Output the [x, y] coordinate of the center of the cell containing the given text.  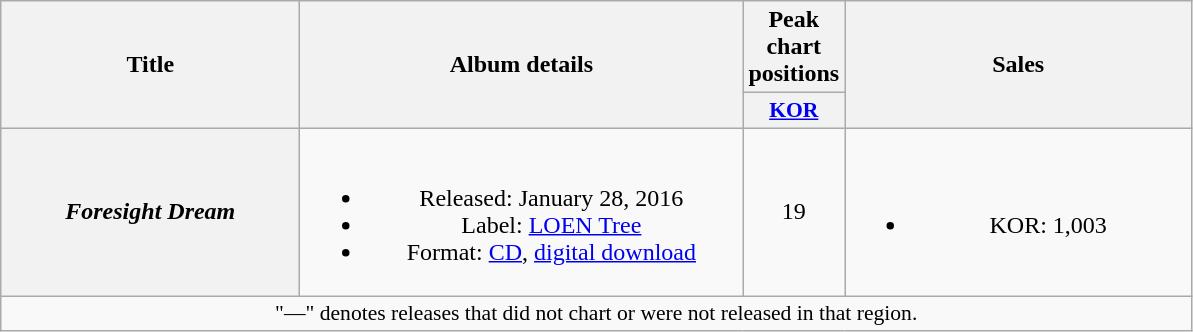
KOR: 1,003 [1018, 212]
Title [150, 65]
Sales [1018, 65]
Foresight Dream [150, 212]
Album details [522, 65]
Released: January 28, 2016Label: LOEN TreeFormat: CD, digital download [522, 212]
KOR [794, 111]
"—" denotes releases that did not chart or were not released in that region. [596, 314]
19 [794, 212]
Peak chart positions [794, 47]
